Identify which cell holds the provided text, then report its (X, Y) central coordinate. 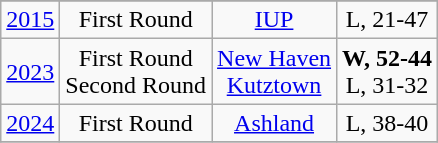
New HavenKutztown (274, 72)
2015 (30, 20)
IUP (274, 20)
2024 (30, 123)
Ashland (274, 123)
W, 52-44L, 31-32 (388, 72)
L, 38-40 (388, 123)
L, 21-47 (388, 20)
2023 (30, 72)
First RoundSecond Round (136, 72)
